For the text-containing cell, return its midpoint in (x, y) coordinate format. 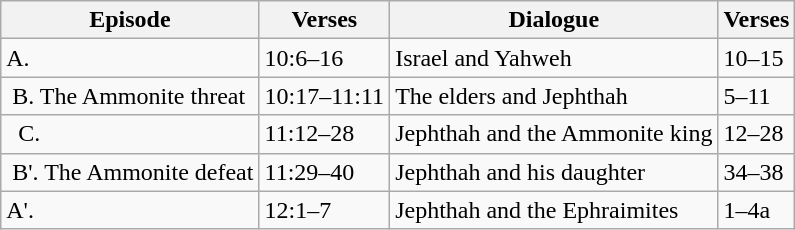
11:12–28 (324, 134)
34–38 (756, 172)
Jephthah and his daughter (554, 172)
Jephthah and the Ammonite king (554, 134)
11:29–40 (324, 172)
10:17–11:11 (324, 96)
A. (130, 58)
A'. (130, 210)
5–11 (756, 96)
Jephthah and the Ephraimites (554, 210)
The elders and Jephthah (554, 96)
B'. The Ammonite defeat (130, 172)
C. (130, 134)
10–15 (756, 58)
10:6–16 (324, 58)
Israel and Yahweh (554, 58)
12:1–7 (324, 210)
B. The Ammonite threat (130, 96)
Episode (130, 20)
12–28 (756, 134)
Dialogue (554, 20)
1–4a (756, 210)
